Locate the cell with the specified text and output its (x, y) center coordinate. 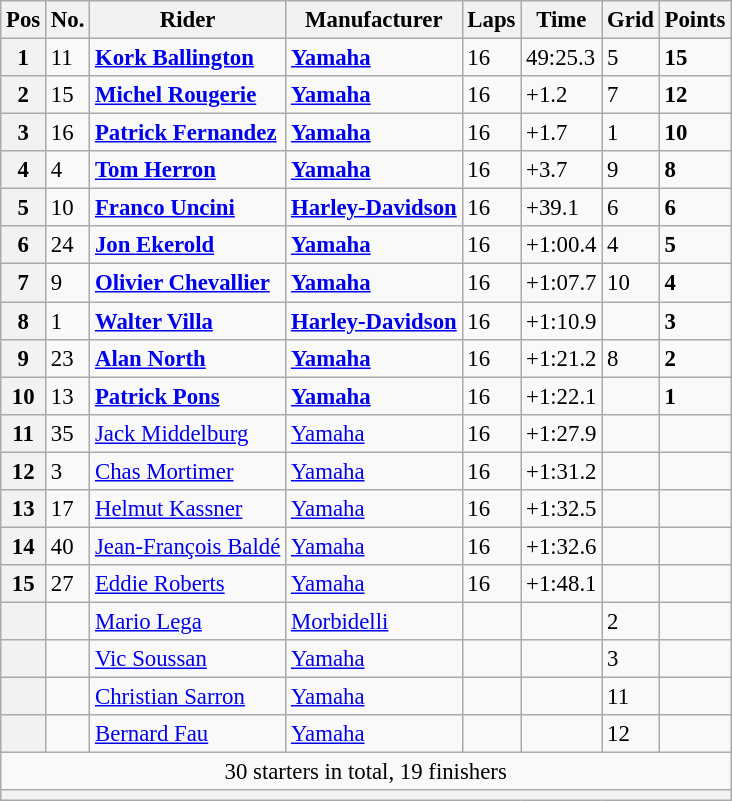
Helmut Kassner (188, 509)
Patrick Fernandez (188, 133)
+1:07.7 (562, 283)
+1:00.4 (562, 245)
23 (68, 358)
+1:22.1 (562, 396)
Bernard Fau (188, 734)
+1:31.2 (562, 471)
24 (68, 245)
30 starters in total, 19 finishers (366, 772)
Eddie Roberts (188, 584)
+1:10.9 (562, 321)
+3.7 (562, 170)
Mario Lega (188, 621)
Morbidelli (374, 621)
+1:32.6 (562, 546)
40 (68, 546)
Franco Uncini (188, 208)
+1.2 (562, 95)
Jon Ekerold (188, 245)
27 (68, 584)
Michel Rougerie (188, 95)
35 (68, 433)
+1:32.5 (562, 509)
Manufacturer (374, 20)
Rider (188, 20)
14 (24, 546)
Points (694, 20)
Grid (630, 20)
17 (68, 509)
+1:21.2 (562, 358)
Laps (492, 20)
Pos (24, 20)
Tom Herron (188, 170)
+39.1 (562, 208)
Time (562, 20)
Walter Villa (188, 321)
Kork Ballington (188, 58)
Vic Soussan (188, 659)
Chas Mortimer (188, 471)
+1:48.1 (562, 584)
Jack Middelburg (188, 433)
+1:27.9 (562, 433)
Christian Sarron (188, 697)
Jean-François Baldé (188, 546)
No. (68, 20)
49:25.3 (562, 58)
+1.7 (562, 133)
Patrick Pons (188, 396)
Olivier Chevallier (188, 283)
Alan North (188, 358)
